Identify which cell holds the provided text, then report its (X, Y) central coordinate. 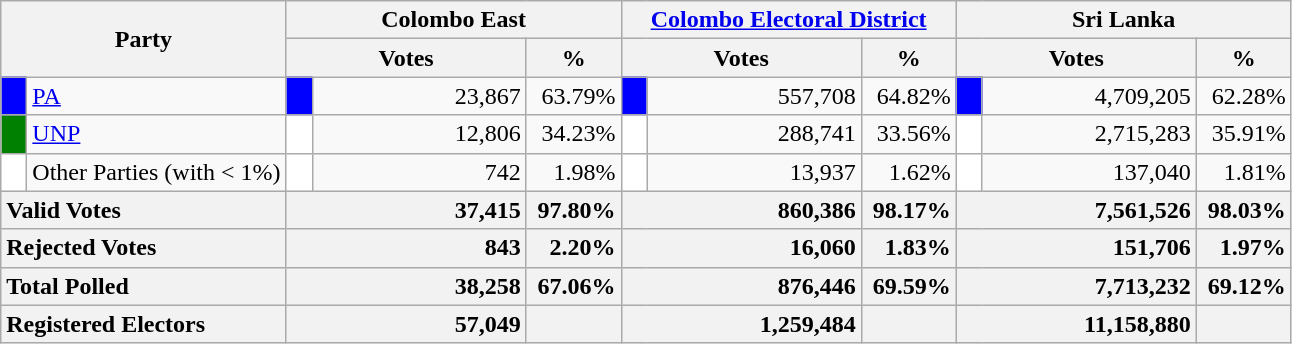
Other Parties (with < 1%) (156, 172)
151,706 (1076, 248)
876,446 (741, 286)
1.83% (908, 248)
23,867 (419, 96)
98.17% (908, 210)
UNP (156, 134)
1.81% (1244, 172)
2,715,283 (1089, 134)
7,713,232 (1076, 286)
Colombo Electoral District (788, 20)
67.06% (574, 286)
64.82% (908, 96)
Total Polled (144, 286)
16,060 (741, 248)
33.56% (908, 134)
2.20% (574, 248)
69.12% (1244, 286)
288,741 (754, 134)
34.23% (574, 134)
4,709,205 (1089, 96)
1,259,484 (741, 324)
557,708 (754, 96)
12,806 (419, 134)
1.98% (574, 172)
13,937 (754, 172)
Valid Votes (144, 210)
63.79% (574, 96)
860,386 (741, 210)
1.62% (908, 172)
PA (156, 96)
Sri Lanka (1124, 20)
Registered Electors (144, 324)
137,040 (1089, 172)
742 (419, 172)
Party (144, 39)
843 (406, 248)
7,561,526 (1076, 210)
Colombo East (454, 20)
37,415 (406, 210)
69.59% (908, 286)
98.03% (1244, 210)
62.28% (1244, 96)
97.80% (574, 210)
35.91% (1244, 134)
Rejected Votes (144, 248)
11,158,880 (1076, 324)
1.97% (1244, 248)
57,049 (406, 324)
38,258 (406, 286)
